Extract the (X, Y) coordinate from the center of the cell holding the provided text.  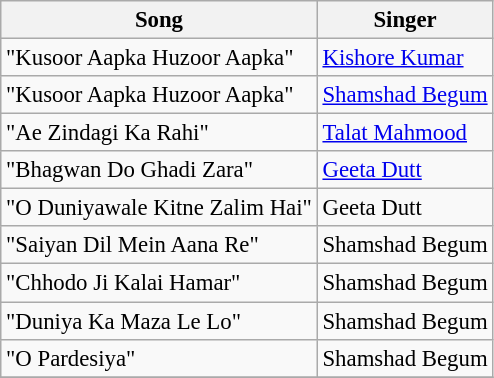
"Chhodo Ji Kalai Hamar" (159, 283)
Singer (405, 20)
"Ae Zindagi Ka Rahi" (159, 133)
"Duniya Ka Maza Le Lo" (159, 321)
"O Duniyawale Kitne Zalim Hai" (159, 208)
"O Pardesiya" (159, 358)
"Saiyan Dil Mein Aana Re" (159, 245)
Kishore Kumar (405, 58)
Song (159, 20)
"Bhagwan Do Ghadi Zara" (159, 170)
Talat Mahmood (405, 133)
